Return the [X, Y] coordinate for the center point of the cell that contains the specified text.  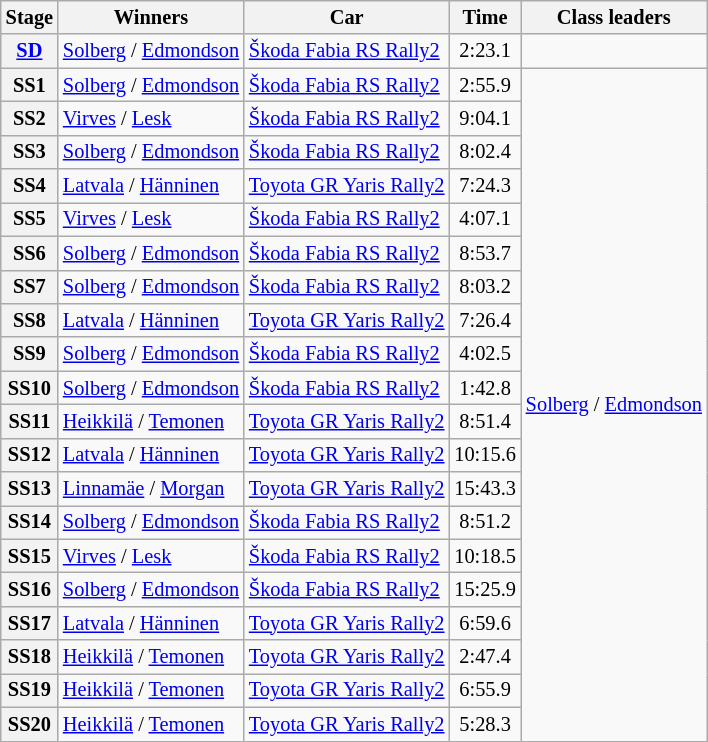
SS6 [30, 253]
SS8 [30, 320]
SS11 [30, 421]
SS12 [30, 455]
4:02.5 [484, 354]
Time [484, 17]
SS4 [30, 186]
Class leaders [614, 17]
7:26.4 [484, 320]
15:43.3 [484, 489]
SS5 [30, 219]
SS7 [30, 287]
SS19 [30, 690]
10:15.6 [484, 455]
SS9 [30, 354]
5:28.3 [484, 724]
Winners [151, 17]
SS14 [30, 522]
1:42.8 [484, 388]
SS20 [30, 724]
SS10 [30, 388]
SS15 [30, 556]
Stage [30, 17]
4:07.1 [484, 219]
8:51.4 [484, 421]
Car [346, 17]
SS1 [30, 85]
2:47.4 [484, 657]
SS13 [30, 489]
SS16 [30, 589]
9:04.1 [484, 118]
6:59.6 [484, 623]
SD [30, 51]
2:23.1 [484, 51]
SS18 [30, 657]
10:18.5 [484, 556]
SS2 [30, 118]
15:25.9 [484, 589]
SS17 [30, 623]
SS3 [30, 152]
7:24.3 [484, 186]
Linnamäe / Morgan [151, 489]
8:53.7 [484, 253]
8:02.4 [484, 152]
2:55.9 [484, 85]
6:55.9 [484, 690]
8:03.2 [484, 287]
8:51.2 [484, 522]
